Capture the cell that displays the provided text and extract its [x, y] central coordinate. 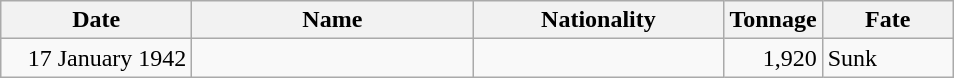
Sunk [888, 58]
Fate [888, 20]
1,920 [773, 58]
Name [332, 20]
Nationality [598, 20]
Date [96, 20]
Tonnage [773, 20]
17 January 1942 [96, 58]
